Find where the given text appears and provide that cell's center as [x, y] coordinate. 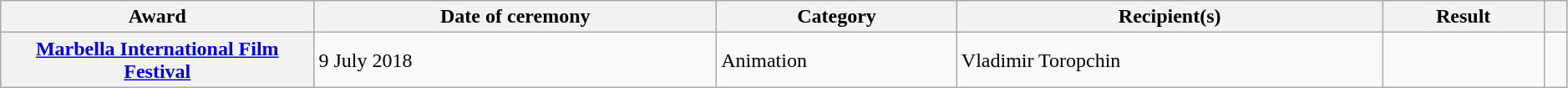
Marbella International Film Festival [157, 60]
Date of ceremony [515, 17]
Animation [837, 60]
Category [837, 17]
Recipient(s) [1170, 17]
Result [1464, 17]
9 July 2018 [515, 60]
Vladimir Toropchin [1170, 60]
Award [157, 17]
